Determine the [x, y] coordinate at the center of the cell enclosing the given text.  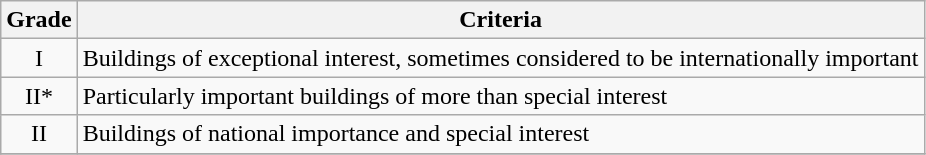
Buildings of exceptional interest, sometimes considered to be internationally important [500, 58]
II [39, 134]
II* [39, 96]
Buildings of national importance and special interest [500, 134]
Criteria [500, 20]
Grade [39, 20]
Particularly important buildings of more than special interest [500, 96]
I [39, 58]
